Output the (x, y) coordinate of the center of the cell containing the given text.  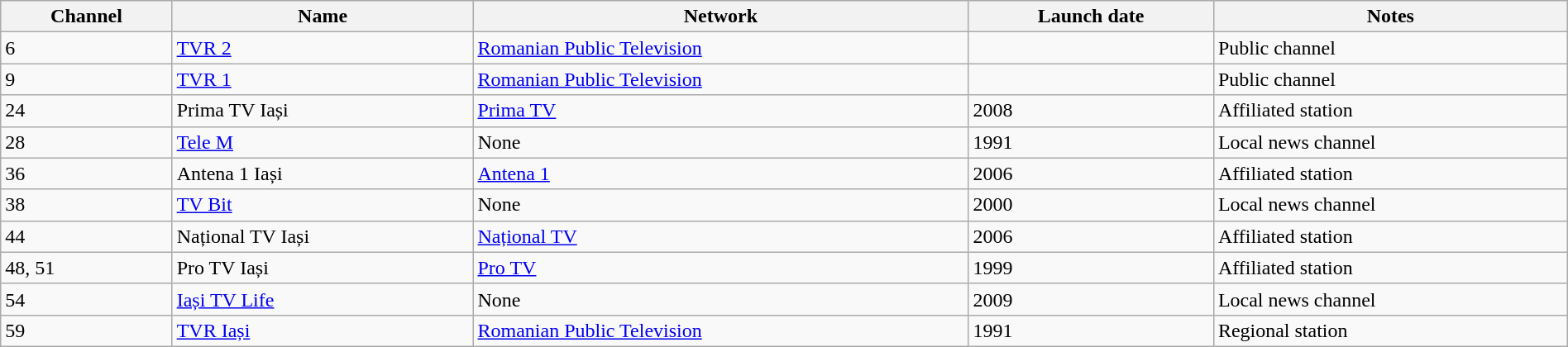
2000 (1092, 205)
Antena 1 Iași (323, 173)
9 (86, 79)
24 (86, 111)
Pro TV (721, 268)
6 (86, 48)
36 (86, 173)
Prima TV Iași (323, 111)
54 (86, 299)
44 (86, 236)
Regional station (1390, 330)
Național TV Iași (323, 236)
38 (86, 205)
59 (86, 330)
2008 (1092, 111)
Launch date (1092, 17)
48, 51 (86, 268)
Prima TV (721, 111)
TVR Iași (323, 330)
TV Bit (323, 205)
Name (323, 17)
TVR 2 (323, 48)
TVR 1 (323, 79)
1999 (1092, 268)
Antena 1 (721, 173)
Pro TV Iași (323, 268)
28 (86, 142)
Iași TV Life (323, 299)
Național TV (721, 236)
Channel (86, 17)
2009 (1092, 299)
Tele M (323, 142)
Notes (1390, 17)
Network (721, 17)
